Output the (x, y) coordinate of the center of the cell containing the given text.  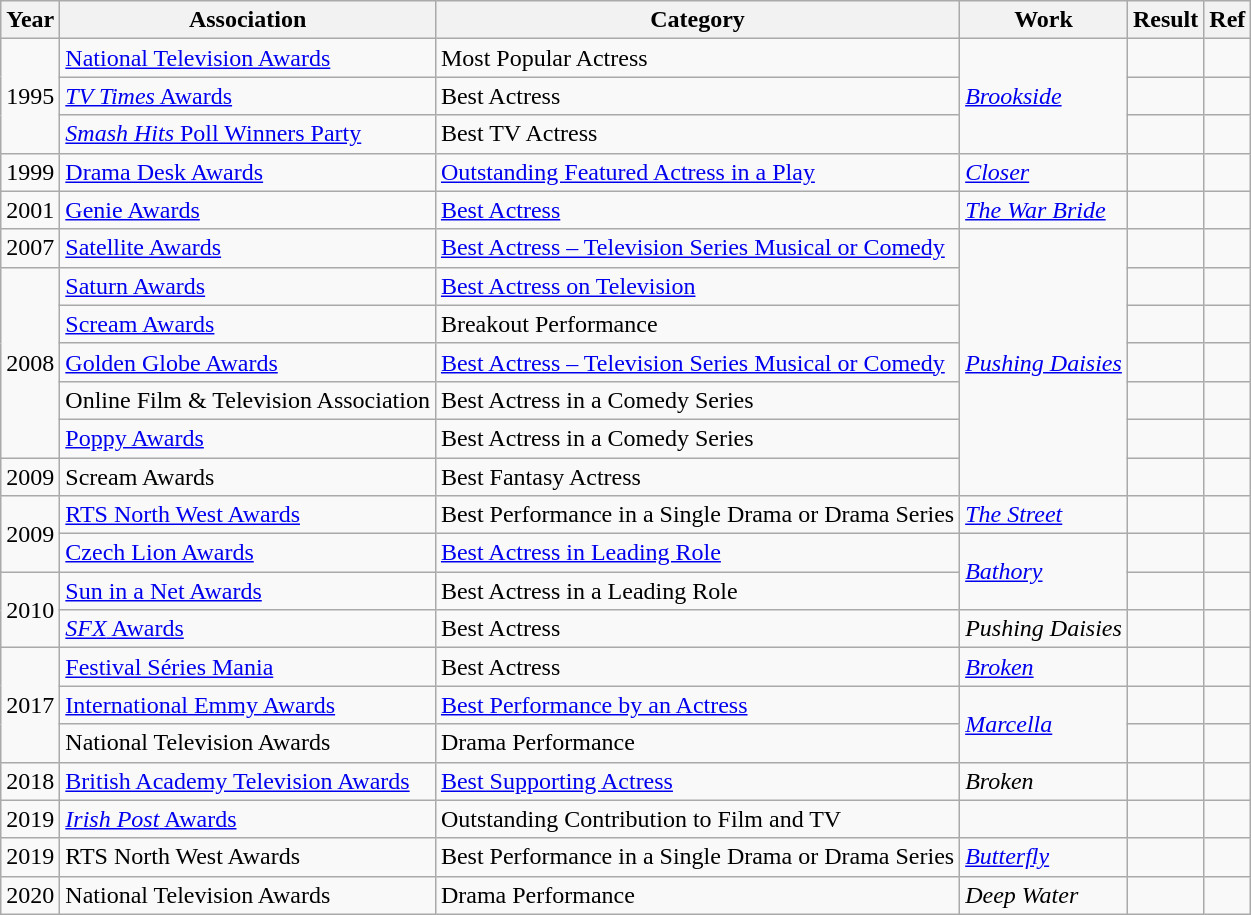
Work (1044, 20)
Category (697, 20)
2001 (30, 210)
Result (1165, 20)
2007 (30, 248)
Best Actress in Leading Role (697, 553)
2017 (30, 705)
Festival Séries Mania (248, 667)
Most Popular Actress (697, 58)
2008 (30, 362)
Czech Lion Awards (248, 553)
Deep Water (1044, 895)
Drama Desk Awards (248, 172)
British Academy Television Awards (248, 781)
2010 (30, 610)
Outstanding Featured Actress in a Play (697, 172)
International Emmy Awards (248, 705)
Online Film & Television Association (248, 400)
TV Times Awards (248, 96)
Breakout Performance (697, 324)
1999 (30, 172)
Ref (1228, 20)
Irish Post Awards (248, 819)
Saturn Awards (248, 286)
2020 (30, 895)
Sun in a Net Awards (248, 591)
Smash Hits Poll Winners Party (248, 134)
Year (30, 20)
Outstanding Contribution to Film and TV (697, 819)
The War Bride (1044, 210)
Genie Awards (248, 210)
Brookside (1044, 96)
Bathory (1044, 572)
Best Actress in a Leading Role (697, 591)
2018 (30, 781)
Best Fantasy Actress (697, 477)
The Street (1044, 515)
Best Actress on Television (697, 286)
Best TV Actress (697, 134)
Poppy Awards (248, 438)
SFX Awards (248, 629)
Closer (1044, 172)
Best Supporting Actress (697, 781)
1995 (30, 96)
Best Performance by an Actress (697, 705)
Association (248, 20)
Satellite Awards (248, 248)
Butterfly (1044, 857)
Golden Globe Awards (248, 362)
Marcella (1044, 724)
